Provide the (X, Y) coordinate of the cell's center where the given text is located.  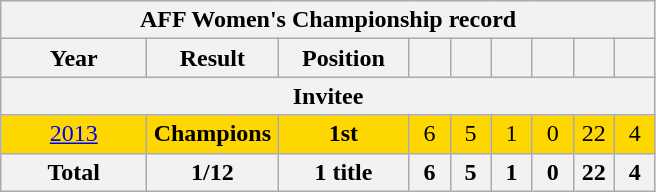
Position (344, 58)
Champions (212, 134)
1/12 (212, 172)
Year (74, 58)
Result (212, 58)
Total (74, 172)
Invitee (328, 96)
1 title (344, 172)
1st (344, 134)
AFF Women's Championship record (328, 20)
2013 (74, 134)
